Identify which cell holds the provided text, then report its [X, Y] central coordinate. 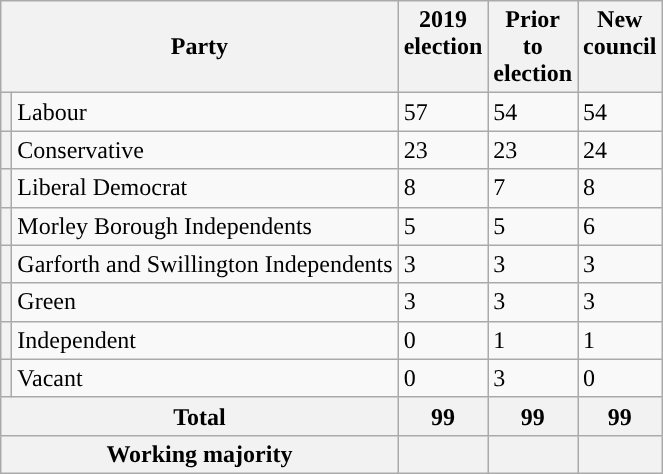
Conservative [205, 150]
Green [205, 302]
2019 election [443, 47]
Morley Borough Independents [205, 226]
Working majority [200, 454]
7 [533, 188]
Party [200, 47]
Total [200, 416]
Prior to election [533, 47]
Liberal Democrat [205, 188]
Garforth and Swillington Independents [205, 264]
New council [620, 47]
Vacant [205, 378]
24 [620, 150]
6 [620, 226]
Independent [205, 340]
57 [443, 112]
Labour [205, 112]
